Return [x, y] of the center of cell containing provided text 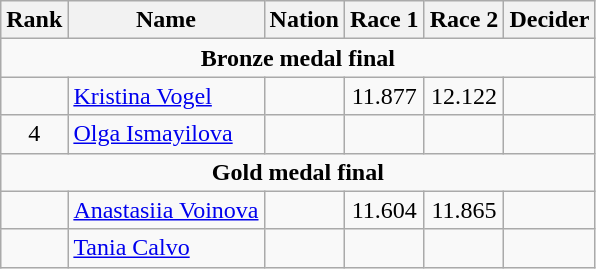
Olga Ismayilova [166, 134]
12.122 [464, 96]
Kristina Vogel [166, 96]
Rank [34, 20]
Gold medal final [298, 172]
11.604 [384, 210]
Race 2 [464, 20]
Name [166, 20]
Race 1 [384, 20]
4 [34, 134]
11.865 [464, 210]
Anastasiia Voinova [166, 210]
Bronze medal final [298, 58]
Nation [304, 20]
11.877 [384, 96]
Decider [550, 20]
Tania Calvo [166, 248]
